Pinpoint the cell where the given text exists, returning its [X, Y] midpoint coordinate. 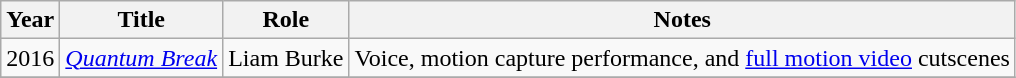
Quantum Break [142, 58]
Role [286, 20]
Voice, motion capture performance, and full motion video cutscenes [682, 58]
2016 [30, 58]
Year [30, 20]
Title [142, 20]
Liam Burke [286, 58]
Notes [682, 20]
